Find where the given text appears and provide that cell's center as [X, Y] coordinate. 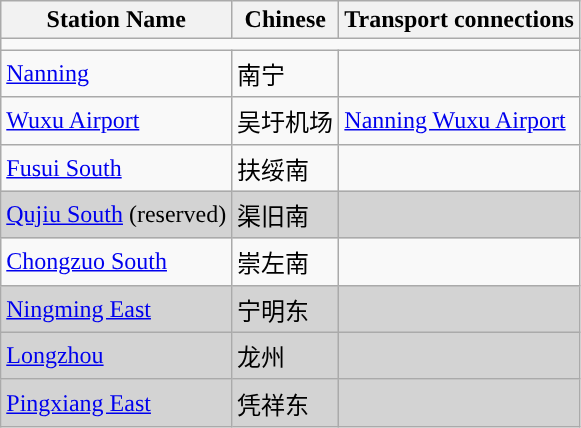
宁明东 [286, 308]
Pingxiang East [116, 402]
龙州 [286, 356]
渠旧南 [286, 214]
Ningming East [116, 308]
Chinese [286, 20]
凭祥东 [286, 402]
Transport connections [460, 20]
Fusui South [116, 168]
Station Name [116, 20]
Nanning [116, 74]
Qujiu South (reserved) [116, 214]
吴圩机场 [286, 120]
扶绥南 [286, 168]
Chongzuo South [116, 262]
南宁 [286, 74]
崇左南 [286, 262]
Nanning Wuxu Airport [460, 120]
Longzhou [116, 356]
Wuxu Airport [116, 120]
